Search for the cell housing the specified text and yield its (x, y) center coordinate. 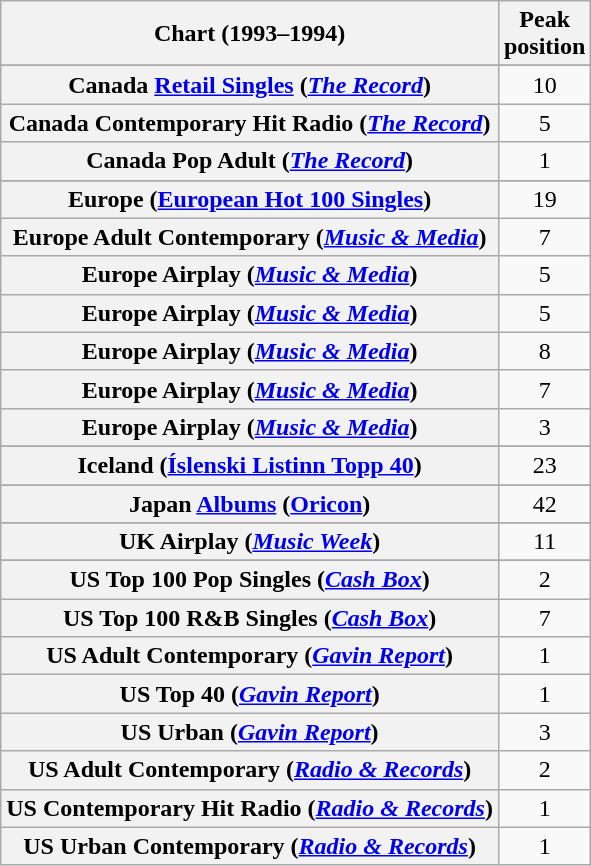
Japan Albums (Oricon) (250, 503)
19 (544, 199)
US Adult Contemporary (Radio & Records) (250, 770)
US Adult Contemporary (Gavin Report) (250, 656)
Europe Adult Contemporary (Music & Media) (250, 237)
UK Airplay (Music Week) (250, 542)
US Contemporary Hit Radio (Radio & Records) (250, 808)
Canada Contemporary Hit Radio (The Record) (250, 123)
23 (544, 465)
Canada Pop Adult (The Record) (250, 161)
US Urban Contemporary (Radio & Records) (250, 846)
42 (544, 503)
US Top 100 R&B Singles (Cash Box) (250, 618)
Peak position (544, 34)
US Top 100 Pop Singles (Cash Box) (250, 580)
11 (544, 542)
Iceland (Íslenski Listinn Topp 40) (250, 465)
10 (544, 85)
Chart (1993–1994) (250, 34)
US Top 40 (Gavin Report) (250, 694)
US Urban (Gavin Report) (250, 732)
Canada Retail Singles (The Record) (250, 85)
Europe (European Hot 100 Singles) (250, 199)
8 (544, 351)
